Locate the cell with the specified text and output its (X, Y) center coordinate. 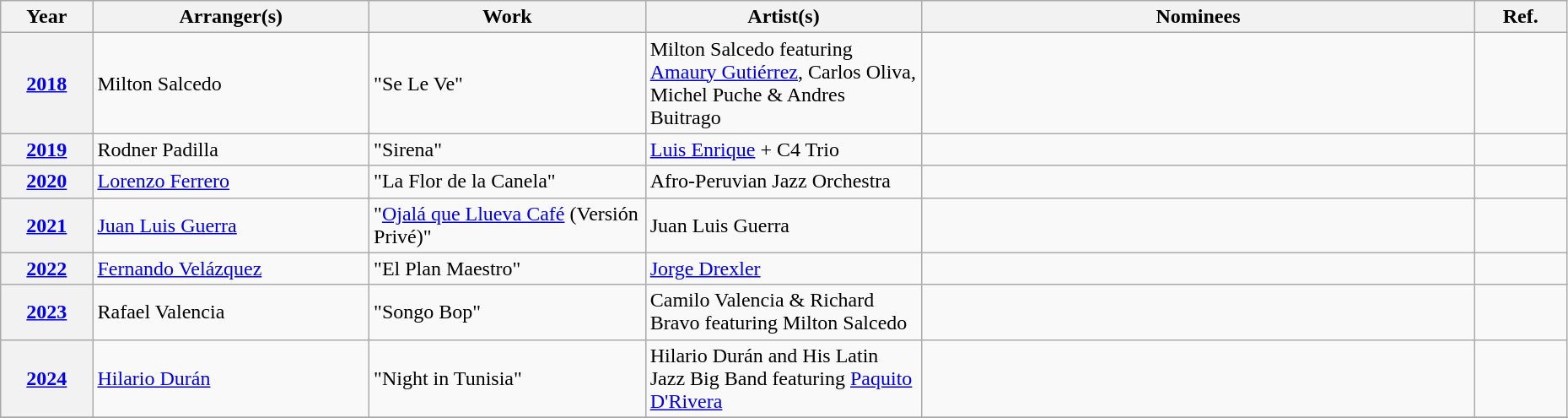
"Se Le Ve" (508, 83)
Nominees (1198, 17)
"Sirena" (508, 149)
"Ojalá que Llueva Café (Versión Privé)" (508, 225)
2018 (47, 83)
Afro-Peruvian Jazz Orchestra (784, 182)
2019 (47, 149)
2023 (47, 312)
"El Plan Maestro" (508, 269)
Rafael Valencia (231, 312)
Artist(s) (784, 17)
"Songo Bop" (508, 312)
Fernando Velázquez (231, 269)
Ref. (1520, 17)
2024 (47, 378)
Jorge Drexler (784, 269)
"La Flor de la Canela" (508, 182)
Milton Salcedo (231, 83)
Luis Enrique + C4 Trio (784, 149)
2020 (47, 182)
Camilo Valencia & Richard Bravo featuring Milton Salcedo (784, 312)
2022 (47, 269)
Rodner Padilla (231, 149)
Hilario Durán and His Latin Jazz Big Band featuring Paquito D'Rivera (784, 378)
Milton Salcedo featuring Amaury Gutiérrez, Carlos Oliva, Michel Puche & Andres Buitrago (784, 83)
"Night in Tunisia" (508, 378)
Hilario Durán (231, 378)
Arranger(s) (231, 17)
2021 (47, 225)
Year (47, 17)
Lorenzo Ferrero (231, 182)
Work (508, 17)
